Identify which cell holds the provided text, then report its (x, y) central coordinate. 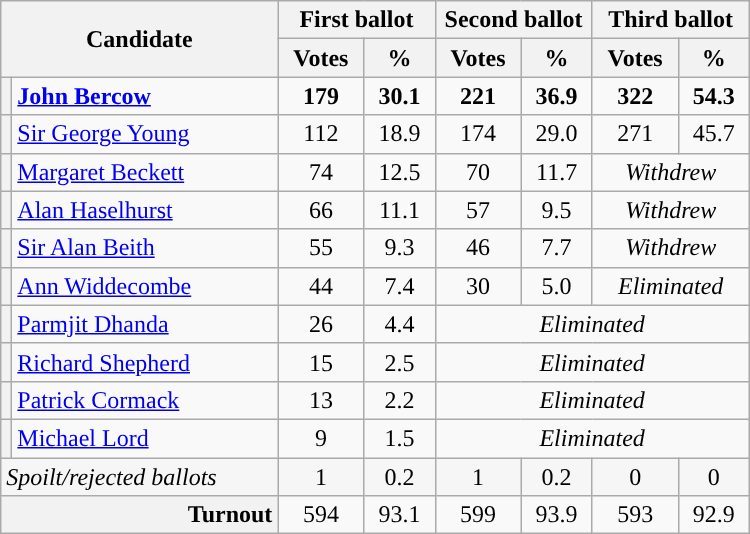
Sir George Young (145, 134)
30 (478, 286)
322 (635, 96)
Spoilt/rejected ballots (140, 477)
70 (478, 172)
46 (478, 248)
36.9 (556, 96)
Second ballot (514, 20)
Richard Shepherd (145, 362)
Margaret Beckett (145, 172)
John Bercow (145, 96)
26 (321, 324)
9.3 (400, 248)
Third ballot (670, 20)
5.0 (556, 286)
Sir Alan Beith (145, 248)
93.1 (400, 515)
599 (478, 515)
45.7 (714, 134)
44 (321, 286)
15 (321, 362)
74 (321, 172)
Michael Lord (145, 438)
Parmjit Dhanda (145, 324)
30.1 (400, 96)
Alan Haselhurst (145, 210)
7.4 (400, 286)
2.5 (400, 362)
593 (635, 515)
Ann Widdecombe (145, 286)
2.2 (400, 400)
1.5 (400, 438)
594 (321, 515)
4.4 (400, 324)
9.5 (556, 210)
92.9 (714, 515)
271 (635, 134)
93.9 (556, 515)
11.7 (556, 172)
12.5 (400, 172)
179 (321, 96)
55 (321, 248)
112 (321, 134)
221 (478, 96)
174 (478, 134)
29.0 (556, 134)
First ballot (356, 20)
54.3 (714, 96)
Candidate (140, 39)
18.9 (400, 134)
57 (478, 210)
7.7 (556, 248)
66 (321, 210)
Patrick Cormack (145, 400)
Turnout (140, 515)
11.1 (400, 210)
9 (321, 438)
13 (321, 400)
